Extract the (X, Y) coordinate from the center of the cell holding the provided text.  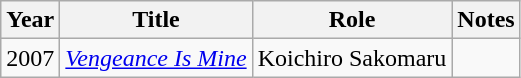
Role (352, 20)
Notes (486, 20)
Vengeance Is Mine (156, 58)
2007 (30, 58)
Koichiro Sakomaru (352, 58)
Year (30, 20)
Title (156, 20)
